Determine the (X, Y) coordinate at the center of the cell enclosing the given text.  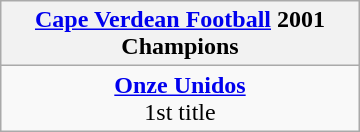
Cape Verdean Football 2001Champions (180, 34)
Onze Unidos1st title (180, 98)
